Return the (X, Y) coordinate for the center point of the cell that contains the specified text.  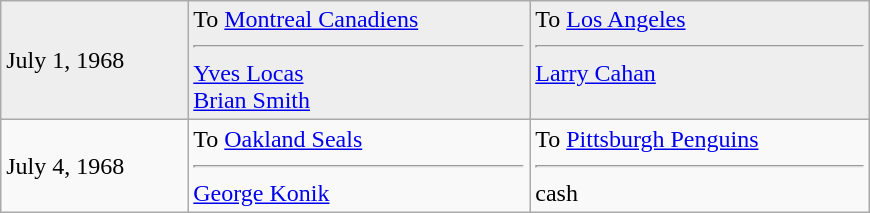
To Oakland SealsGeorge Konik (359, 166)
To Los AngelesLarry Cahan (700, 60)
To Pittsburgh Penguinscash (700, 166)
To Montreal CanadiensYves LocasBrian Smith (359, 60)
July 4, 1968 (94, 166)
July 1, 1968 (94, 60)
